Identify which cell holds the provided text, then report its [x, y] central coordinate. 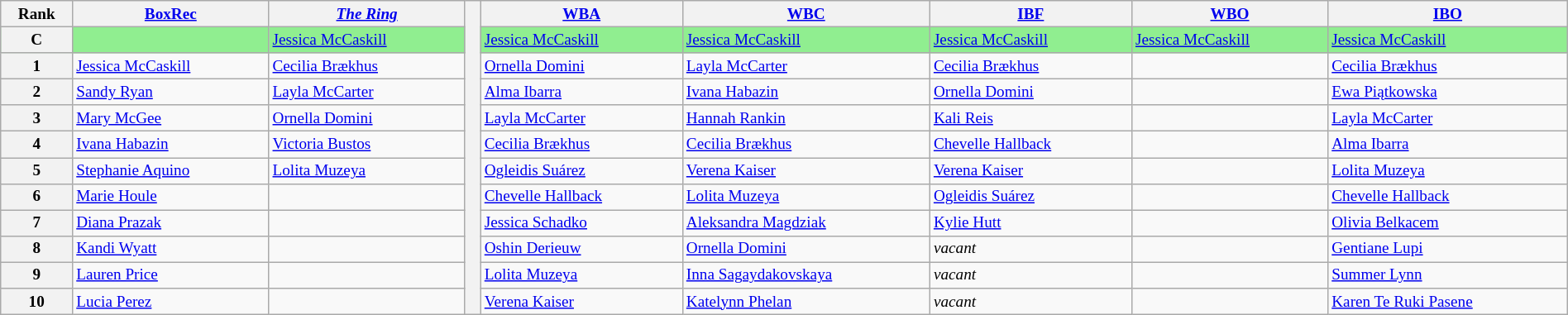
Stephanie Aquino [170, 170]
Olivia Belkacem [1448, 223]
Rank [36, 14]
6 [36, 197]
WBC [806, 14]
2 [36, 92]
Kandi Wyatt [170, 249]
Inna Sagaydakovskaya [806, 275]
BoxRec [170, 14]
5 [36, 170]
IBF [1030, 14]
Gentiane Lupi [1448, 249]
Marie Houle [170, 197]
Oshin Derieuw [581, 249]
10 [36, 302]
Kali Reis [1030, 118]
Diana Prazak [170, 223]
8 [36, 249]
Summer Lynn [1448, 275]
Mary McGee [170, 118]
Kylie Hutt [1030, 223]
3 [36, 118]
Lauren Price [170, 275]
IBO [1448, 14]
Aleksandra Magdziak [806, 223]
WBO [1229, 14]
Sandy Ryan [170, 92]
4 [36, 145]
C [36, 40]
1 [36, 66]
The Ring [367, 14]
7 [36, 223]
WBA [581, 14]
Ewa Piątkowska [1448, 92]
Hannah Rankin [806, 118]
Jessica Schadko [581, 223]
Katelynn Phelan [806, 302]
9 [36, 275]
Lucia Perez [170, 302]
Karen Te Ruki Pasene [1448, 302]
Victoria Bustos [367, 145]
